Detect which cell encompasses the target text, then output its [x, y] center coordinate. 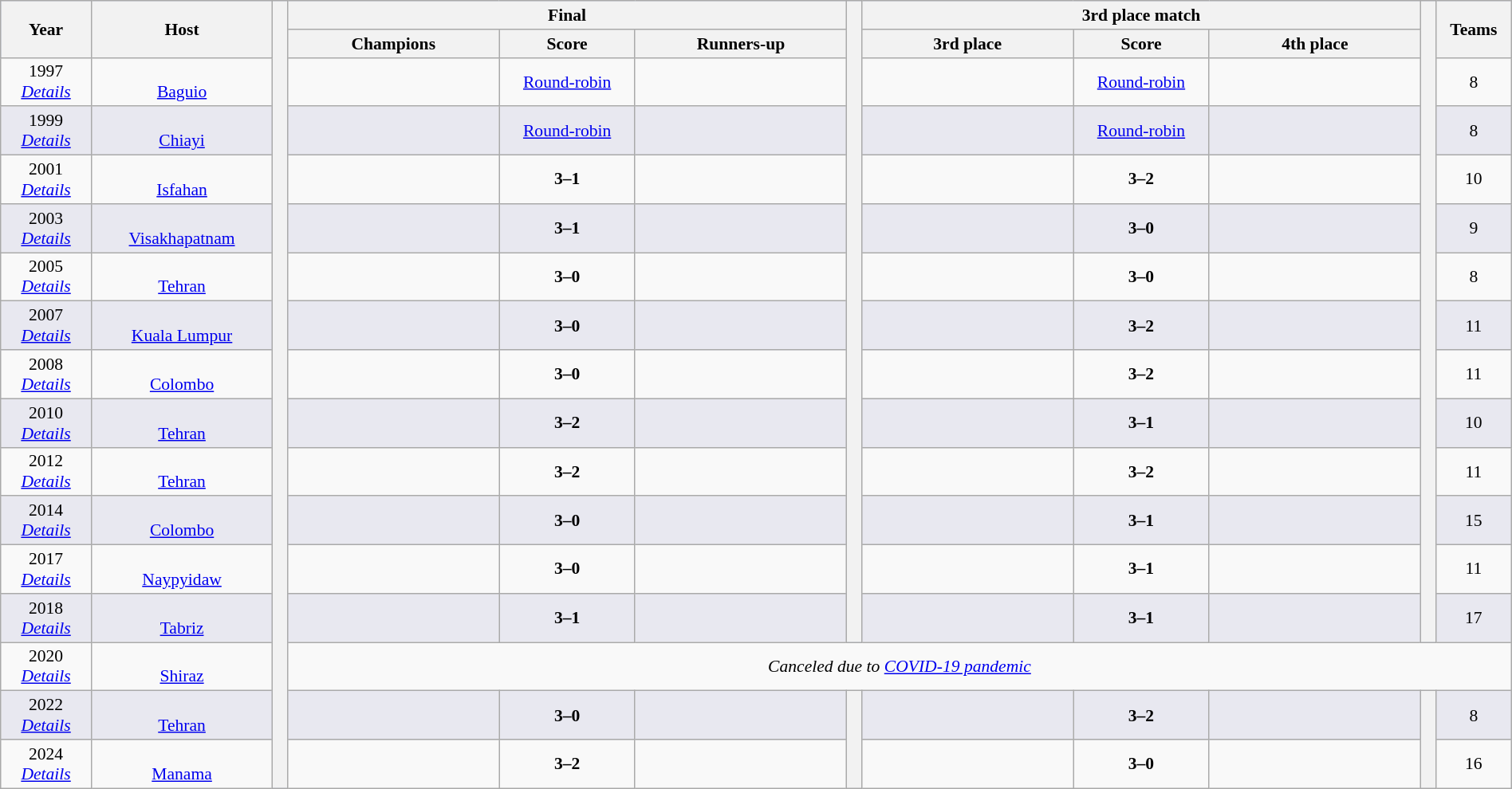
17 [1474, 618]
2017Details [46, 569]
Champions [394, 44]
2022Details [46, 716]
Teams [1474, 29]
2014Details [46, 521]
Baguio [182, 81]
3rd place match [1142, 15]
Final [568, 15]
2007Details [46, 325]
Kuala Lumpur [182, 325]
Canceled due to COVID-19 pandemic [900, 666]
1997Details [46, 81]
2010Details [46, 422]
2008Details [46, 375]
2003Details [46, 228]
1999Details [46, 131]
Host [182, 29]
2018Details [46, 618]
2005Details [46, 277]
Chiayi [182, 131]
2020Details [46, 666]
Tabriz [182, 618]
Manama [182, 763]
9 [1474, 228]
Visakhapatnam [182, 228]
Runners-up [740, 44]
16 [1474, 763]
2012Details [46, 472]
3rd place [968, 44]
Year [46, 29]
2024Details [46, 763]
15 [1474, 521]
Naypyidaw [182, 569]
Shiraz [182, 666]
Isfahan [182, 180]
4th place [1314, 44]
2001Details [46, 180]
